For the text-containing cell, return its midpoint in (x, y) coordinate format. 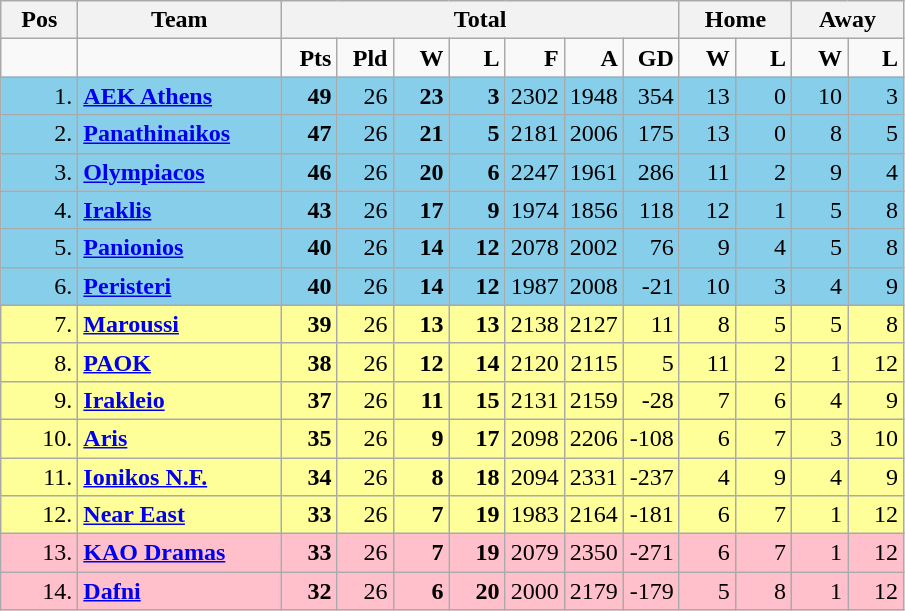
KAO Dramas (180, 553)
Panionios (180, 248)
-28 (651, 400)
Panathinaikos (180, 134)
118 (651, 210)
Away (847, 20)
1987 (534, 286)
37 (309, 400)
32 (309, 591)
3. (40, 172)
47 (309, 134)
286 (651, 172)
354 (651, 96)
12. (40, 515)
-179 (651, 591)
34 (309, 477)
Irakleio (180, 400)
-108 (651, 438)
-181 (651, 515)
76 (651, 248)
Pos (40, 20)
-237 (651, 477)
2115 (594, 362)
2127 (594, 324)
35 (309, 438)
10. (40, 438)
2006 (594, 134)
2078 (534, 248)
-21 (651, 286)
13. (40, 553)
2181 (534, 134)
43 (309, 210)
46 (309, 172)
Maroussi (180, 324)
-271 (651, 553)
GD (651, 58)
PAOK (180, 362)
2164 (594, 515)
Home (735, 20)
49 (309, 96)
11. (40, 477)
175 (651, 134)
9. (40, 400)
Peristeri (180, 286)
1961 (594, 172)
2331 (594, 477)
A (594, 58)
AEK Athens (180, 96)
2079 (534, 553)
1856 (594, 210)
Team (180, 20)
Pts (309, 58)
2098 (534, 438)
Aris (180, 438)
2179 (594, 591)
1. (40, 96)
39 (309, 324)
7. (40, 324)
Pld (365, 58)
Ionikos N.F. (180, 477)
Iraklis (180, 210)
18 (477, 477)
21 (421, 134)
2120 (534, 362)
1948 (594, 96)
2138 (534, 324)
Olympiacos (180, 172)
4. (40, 210)
2159 (594, 400)
2206 (594, 438)
Dafni (180, 591)
38 (309, 362)
2094 (534, 477)
2302 (534, 96)
2002 (594, 248)
2350 (594, 553)
14. (40, 591)
6. (40, 286)
15 (477, 400)
2. (40, 134)
1983 (534, 515)
2008 (594, 286)
2247 (534, 172)
2131 (534, 400)
2000 (534, 591)
23 (421, 96)
F (534, 58)
Near East (180, 515)
Total (480, 20)
8. (40, 362)
1974 (534, 210)
5. (40, 248)
